From the cell containing the given text, extract its center point as (X, Y) coordinate. 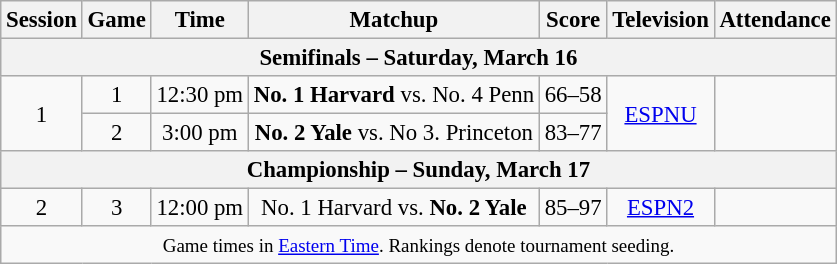
ESPN2 (660, 208)
Matchup (394, 20)
3 (116, 208)
12:30 pm (200, 95)
Television (660, 20)
3:00 pm (200, 133)
Session (42, 20)
Game (116, 20)
Game times in Eastern Time. Rankings denote tournament seeding. (418, 245)
Championship – Sunday, March 17 (418, 170)
No. 1 Harvard vs. No. 4 Penn (394, 95)
Semifinals – Saturday, March 16 (418, 58)
ESPNU (660, 114)
No. 2 Yale vs. No 3. Princeton (394, 133)
85–97 (573, 208)
12:00 pm (200, 208)
No. 1 Harvard vs. No. 2 Yale (394, 208)
66–58 (573, 95)
Score (573, 20)
Time (200, 20)
Attendance (775, 20)
83–77 (573, 133)
